Provide the [X, Y] coordinate of the cell's center where the given text is located.  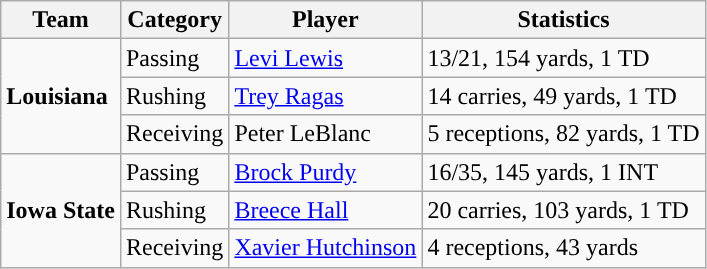
5 receptions, 82 yards, 1 TD [564, 134]
Xavier Hutchinson [326, 248]
20 carries, 103 yards, 1 TD [564, 210]
13/21, 154 yards, 1 TD [564, 58]
Levi Lewis [326, 58]
16/35, 145 yards, 1 INT [564, 172]
14 carries, 49 yards, 1 TD [564, 96]
Team [61, 20]
Player [326, 20]
4 receptions, 43 yards [564, 248]
Statistics [564, 20]
Trey Ragas [326, 96]
Brock Purdy [326, 172]
Iowa State [61, 210]
Breece Hall [326, 210]
Louisiana [61, 96]
Category [174, 20]
Peter LeBlanc [326, 134]
